For the text-containing cell, return its midpoint in [X, Y] coordinate format. 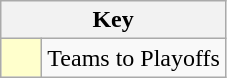
Key [114, 20]
Teams to Playoffs [134, 58]
